Return (x, y) of the center of cell containing provided text 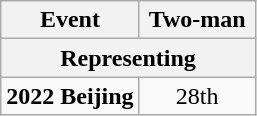
Two-man (197, 20)
28th (197, 96)
Representing (128, 58)
2022 Beijing (70, 96)
Event (70, 20)
